Detect which cell encompasses the target text, then output its (X, Y) center coordinate. 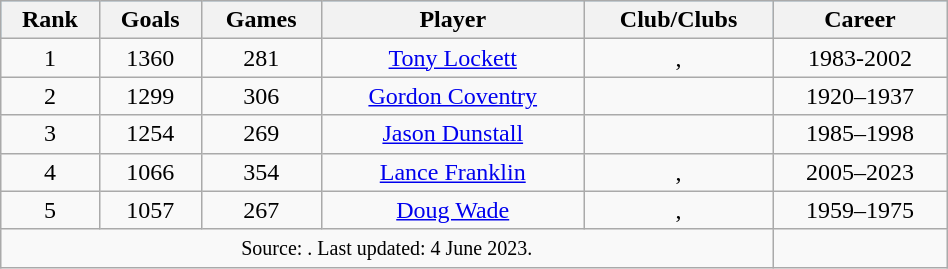
2 (50, 96)
5 (50, 210)
1066 (150, 172)
306 (261, 96)
Lance Franklin (452, 172)
4 (50, 172)
Goals (150, 20)
1920–1937 (860, 96)
1057 (150, 210)
1959–1975 (860, 210)
354 (261, 172)
Doug Wade (452, 210)
Games (261, 20)
3 (50, 134)
2005–2023 (860, 172)
269 (261, 134)
Club/Clubs (678, 20)
1 (50, 58)
1254 (150, 134)
Player (452, 20)
Gordon Coventry (452, 96)
Source: . Last updated: 4 June 2023. (387, 248)
1360 (150, 58)
267 (261, 210)
Jason Dunstall (452, 134)
Rank (50, 20)
1299 (150, 96)
281 (261, 58)
Career (860, 20)
1983-2002 (860, 58)
1985–1998 (860, 134)
Tony Lockett (452, 58)
